Determine the [x, y] coordinate at the center of the cell enclosing the given text.  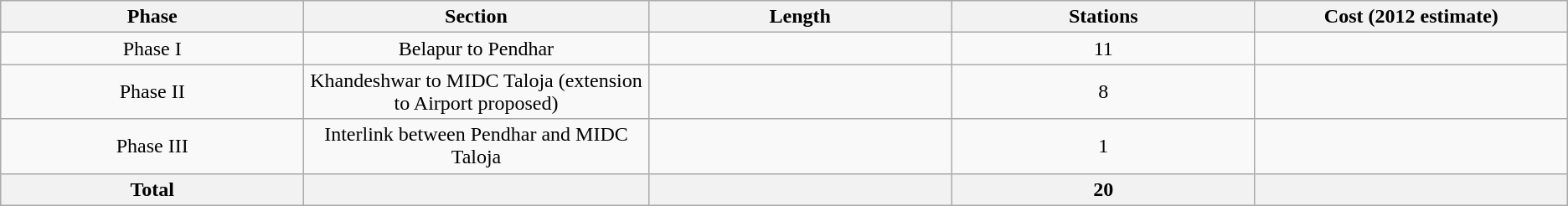
Stations [1103, 17]
20 [1103, 189]
Section [476, 17]
Cost (2012 estimate) [1411, 17]
Phase [152, 17]
Length [800, 17]
Phase II [152, 92]
Belapur to Pendhar [476, 49]
Phase I [152, 49]
1 [1103, 146]
Khandeshwar to MIDC Taloja (extension to Airport proposed) [476, 92]
Phase III [152, 146]
11 [1103, 49]
Interlink between Pendhar and MIDC Taloja [476, 146]
Total [152, 189]
8 [1103, 92]
